Return the [X, Y] coordinate for the center point of the cell that contains the specified text.  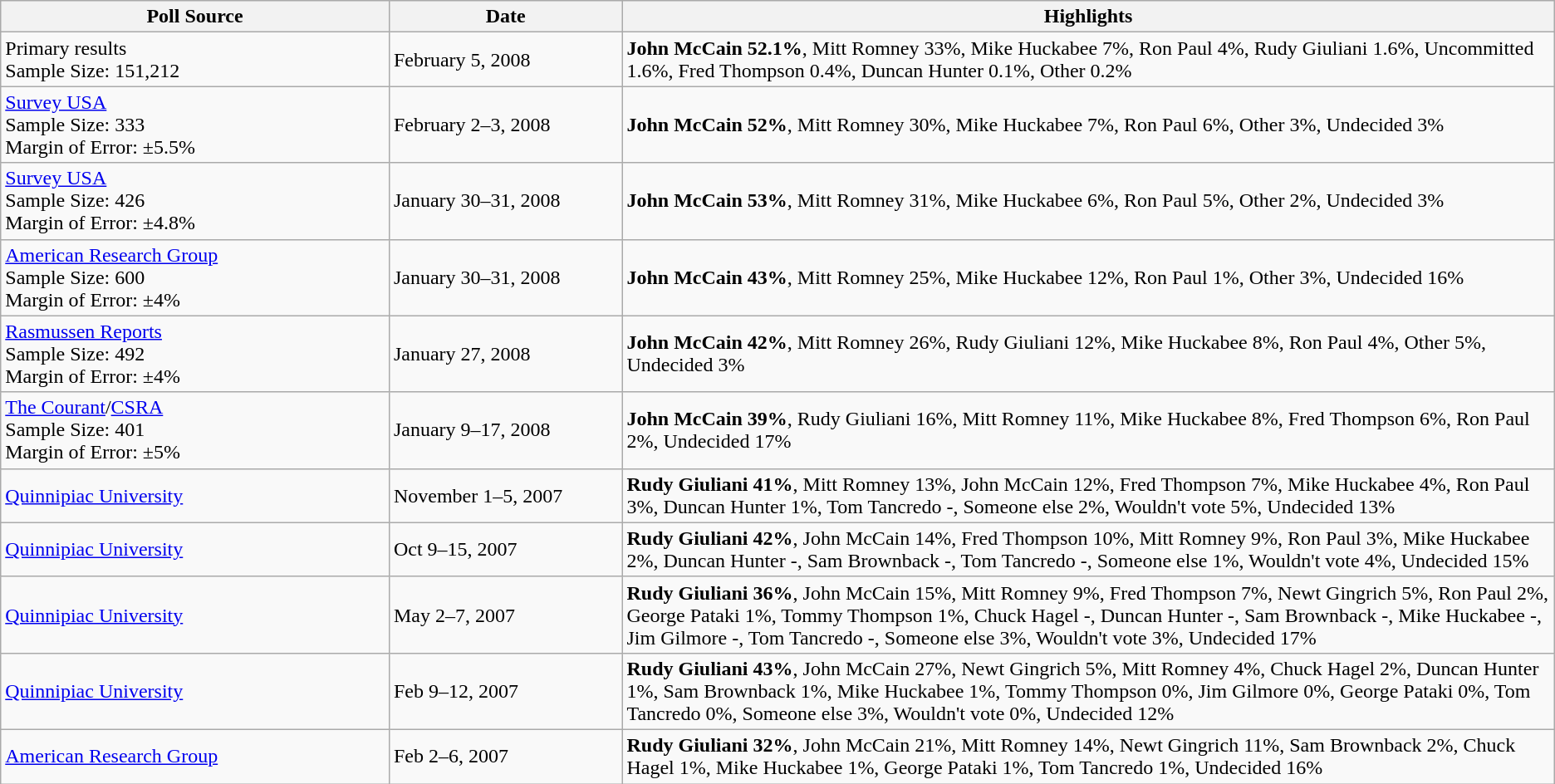
Date [505, 17]
John McCain 52%, Mitt Romney 30%, Mike Huckabee 7%, Ron Paul 6%, Other 3%, Undecided 3% [1088, 125]
The Courant/CSRASample Size: 401 Margin of Error: ±5% [195, 430]
Rasmussen ReportsSample Size: 492 Margin of Error: ±4% [195, 354]
February 2–3, 2008 [505, 125]
Survey USASample Size: 333Margin of Error: ±5.5% [195, 125]
Primary resultsSample Size: 151,212 [195, 60]
January 9–17, 2008 [505, 430]
John McCain 42%, Mitt Romney 26%, Rudy Giuliani 12%, Mike Huckabee 8%, Ron Paul 4%, Other 5%, Undecided 3% [1088, 354]
John McCain 43%, Mitt Romney 25%, Mike Huckabee 12%, Ron Paul 1%, Other 3%, Undecided 16% [1088, 277]
American Research GroupSample Size: 600 Margin of Error: ±4% [195, 277]
Poll Source [195, 17]
American Research Group [195, 756]
November 1–5, 2007 [505, 495]
Feb 2–6, 2007 [505, 756]
John McCain 39%, Rudy Giuliani 16%, Mitt Romney 11%, Mike Huckabee 8%, Fred Thompson 6%, Ron Paul 2%, Undecided 17% [1088, 430]
Oct 9–15, 2007 [505, 550]
Highlights [1088, 17]
May 2–7, 2007 [505, 615]
January 27, 2008 [505, 354]
Survey USASample Size: 426 Margin of Error: ±4.8% [195, 201]
Feb 9–12, 2007 [505, 691]
John McCain 53%, Mitt Romney 31%, Mike Huckabee 6%, Ron Paul 5%, Other 2%, Undecided 3% [1088, 201]
February 5, 2008 [505, 60]
